Determine the (X, Y) coordinate at the center of the cell enclosing the given text.  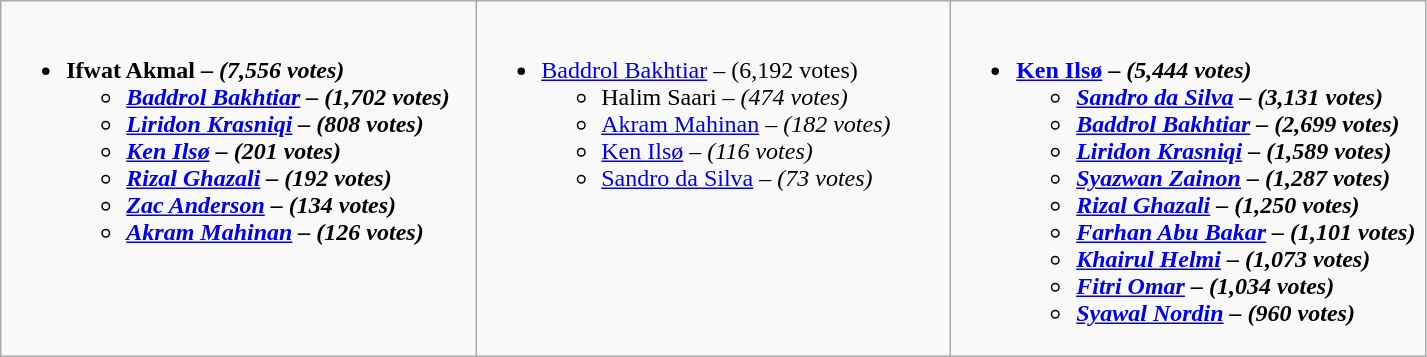
Baddrol Bakhtiar – (6,192 votes)Halim Saari – (474 votes)Akram Mahinan – (182 votes)Ken Ilsø – (116 votes)Sandro da Silva – (73 votes) (714, 179)
